Detect which cell encompasses the target text, then output its (x, y) center coordinate. 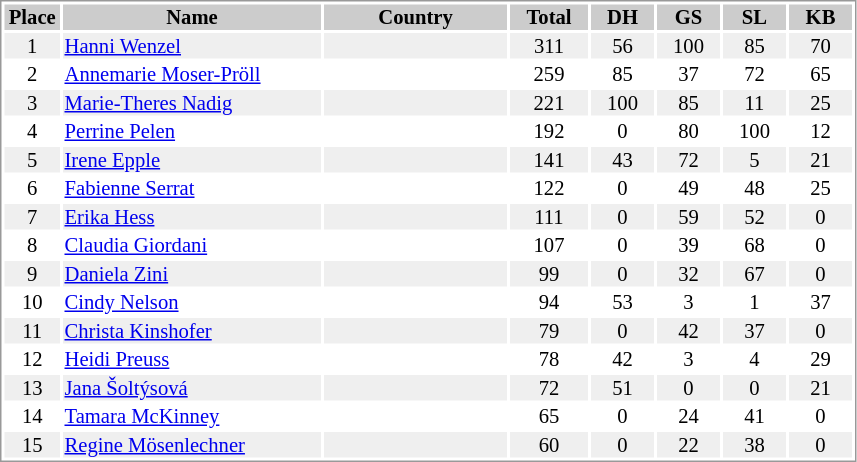
56 (622, 46)
311 (549, 46)
259 (549, 75)
Cindy Nelson (192, 303)
22 (688, 445)
Christa Kinshofer (192, 331)
99 (549, 274)
43 (622, 160)
Claudia Giordani (192, 245)
29 (820, 359)
107 (549, 245)
48 (754, 189)
221 (549, 103)
Regine Mösenlechner (192, 445)
70 (820, 46)
Heidi Preuss (192, 359)
78 (549, 359)
15 (32, 445)
Place (32, 17)
9 (32, 274)
Tamara McKinney (192, 417)
68 (754, 245)
Hanni Wenzel (192, 46)
Total (549, 17)
Jana Šoltýsová (192, 388)
10 (32, 303)
60 (549, 445)
14 (32, 417)
KB (820, 17)
Irene Epple (192, 160)
8 (32, 245)
52 (754, 217)
Fabienne Serrat (192, 189)
39 (688, 245)
32 (688, 274)
7 (32, 217)
DH (622, 17)
Perrine Pelen (192, 131)
80 (688, 131)
Daniela Zini (192, 274)
79 (549, 331)
38 (754, 445)
24 (688, 417)
67 (754, 274)
6 (32, 189)
141 (549, 160)
122 (549, 189)
49 (688, 189)
192 (549, 131)
Annemarie Moser-Pröll (192, 75)
GS (688, 17)
41 (754, 417)
2 (32, 75)
59 (688, 217)
Erika Hess (192, 217)
94 (549, 303)
Country (416, 17)
Name (192, 17)
51 (622, 388)
Marie-Theres Nadig (192, 103)
111 (549, 217)
53 (622, 303)
13 (32, 388)
SL (754, 17)
